Locate the cell with the specified text and output its [X, Y] center coordinate. 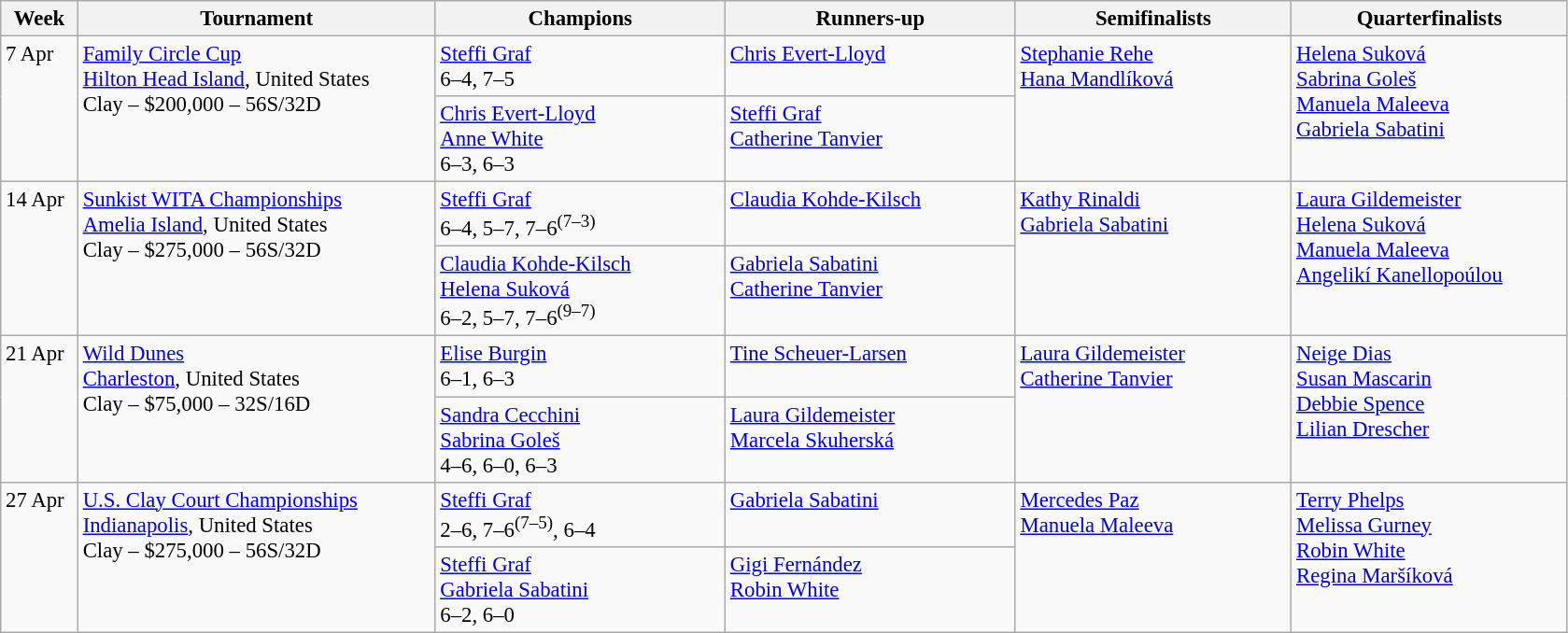
Stephanie Rehe Hana Mandlíková [1153, 109]
Steffi Graf Catherine Tanvier [870, 139]
Week [39, 19]
Steffi Graf Gabriela Sabatini6–2, 6–0 [581, 589]
Chris Evert-Lloyd [870, 67]
Semifinalists [1153, 19]
Terry Phelps Melissa Gurney Robin White Regina Maršíková [1430, 556]
Chris Evert-Lloyd Anne White 6–3, 6–3 [581, 139]
Tournament [256, 19]
Kathy Rinaldi Gabriela Sabatini [1153, 260]
Steffi Graf6–4, 5–7, 7–6(7–3) [581, 215]
Tine Scheuer-Larsen [870, 366]
Elise Burgin6–1, 6–3 [581, 366]
U.S. Clay Court Championships Indianapolis, United StatesClay – $275,000 – 56S/32D [256, 556]
Steffi Graf6–4, 7–5 [581, 67]
Sunkist WITA Championships Amelia Island, United StatesClay – $275,000 – 56S/32D [256, 260]
Champions [581, 19]
Family Circle Cup Hilton Head Island, United StatesClay – $200,000 – 56S/32D [256, 109]
Claudia Kohde-Kilsch Helena Suková 6–2, 5–7, 7–6(9–7) [581, 291]
21 Apr [39, 409]
Mercedes Paz Manuela Maleeva [1153, 556]
Runners-up [870, 19]
Helena Suková Sabrina Goleš Manuela Maleeva Gabriela Sabatini [1430, 109]
Laura Gildemeister Helena Suková Manuela Maleeva Angelikí Kanellopoúlou [1430, 260]
7 Apr [39, 109]
Quarterfinalists [1430, 19]
Gabriela Sabatini Catherine Tanvier [870, 291]
Wild Dunes Charleston, United StatesClay – $75,000 – 32S/16D [256, 409]
14 Apr [39, 260]
Laura Gildemeister Marcela Skuherská [870, 440]
27 Apr [39, 556]
Claudia Kohde-Kilsch [870, 215]
Gabriela Sabatini [870, 513]
Steffi Graf2–6, 7–6(7–5), 6–4 [581, 513]
Gigi Fernández Robin White [870, 589]
Laura Gildemeister Catherine Tanvier [1153, 409]
Neige Dias Susan Mascarin Debbie Spence Lilian Drescher [1430, 409]
Sandra Cecchini Sabrina Goleš 4–6, 6–0, 6–3 [581, 440]
